Scan for the cell matching the given text and deliver its [X, Y] coordinate at center. 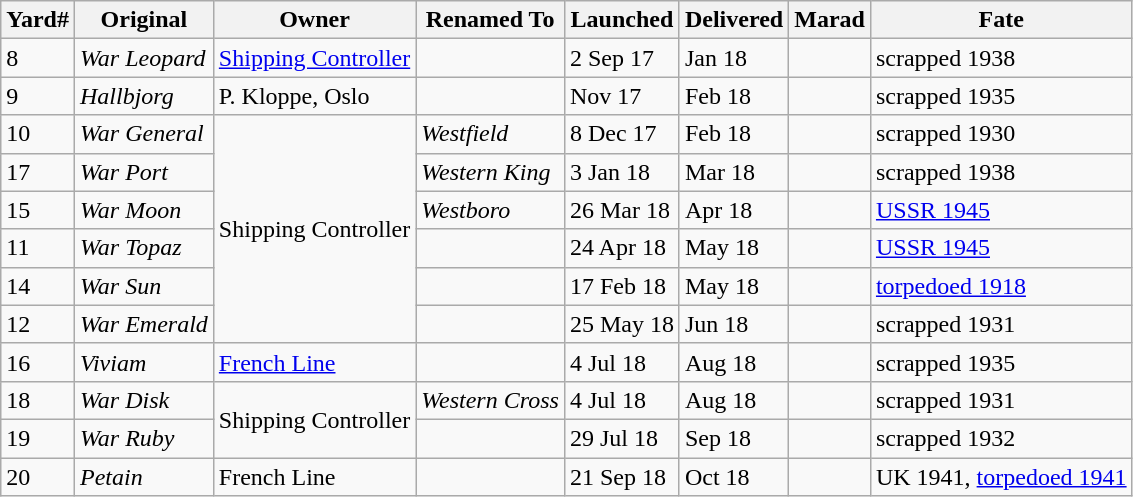
Nov 17 [622, 96]
Sep 18 [734, 438]
Launched [622, 20]
10 [38, 134]
9 [38, 96]
17 [38, 172]
Original [144, 20]
11 [38, 248]
Owner [314, 20]
Delivered [734, 20]
16 [38, 362]
scrapped 1932 [1001, 438]
Oct 18 [734, 477]
29 Jul 18 [622, 438]
Western Cross [490, 400]
21 Sep 18 [622, 477]
Apr 18 [734, 210]
20 [38, 477]
2 Sep 17 [622, 58]
War General [144, 134]
War Topaz [144, 248]
Western King [490, 172]
Fate [1001, 20]
Mar 18 [734, 172]
War Disk [144, 400]
8 [38, 58]
15 [38, 210]
25 May 18 [622, 324]
Renamed To [490, 20]
P. Kloppe, Oslo [314, 96]
UK 1941, torpedoed 1941 [1001, 477]
War Port [144, 172]
War Emerald [144, 324]
Yard# [38, 20]
Westfield [490, 134]
War Sun [144, 286]
Petain [144, 477]
26 Mar 18 [622, 210]
Viviam [144, 362]
War Ruby [144, 438]
8 Dec 17 [622, 134]
14 [38, 286]
Marad [830, 20]
War Leopard [144, 58]
19 [38, 438]
18 [38, 400]
24 Apr 18 [622, 248]
scrapped 1930 [1001, 134]
Jun 18 [734, 324]
17 Feb 18 [622, 286]
12 [38, 324]
torpedoed 1918 [1001, 286]
Westboro [490, 210]
Jan 18 [734, 58]
3 Jan 18 [622, 172]
Hallbjorg [144, 96]
War Moon [144, 210]
